Detect which cell encompasses the target text, then output its (x, y) center coordinate. 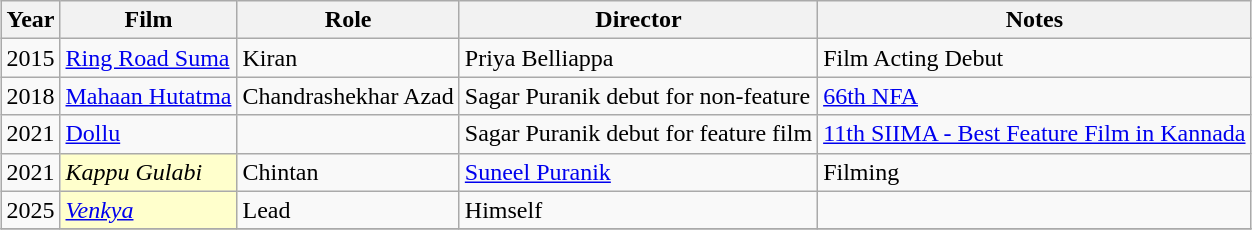
2025 (30, 210)
Film (148, 20)
Year (30, 20)
Film Acting Debut (1034, 58)
Sagar Puranik debut for feature film (638, 134)
Mahaan Hutatma (148, 96)
Filming (1034, 172)
Himself (638, 210)
Kappu Gulabi (148, 172)
Dollu (148, 134)
Chandrashekhar Azad (348, 96)
2015 (30, 58)
Role (348, 20)
2018 (30, 96)
Venkya (148, 210)
Ring Road Suma (148, 58)
Sagar Puranik debut for non-feature (638, 96)
Lead (348, 210)
Priya Belliappa (638, 58)
Director (638, 20)
Kiran (348, 58)
Notes (1034, 20)
66th NFA (1034, 96)
11th SIIMA - Best Feature Film in Kannada (1034, 134)
Suneel Puranik (638, 172)
Chintan (348, 172)
